Pinpoint the cell where the given text exists, returning its [x, y] midpoint coordinate. 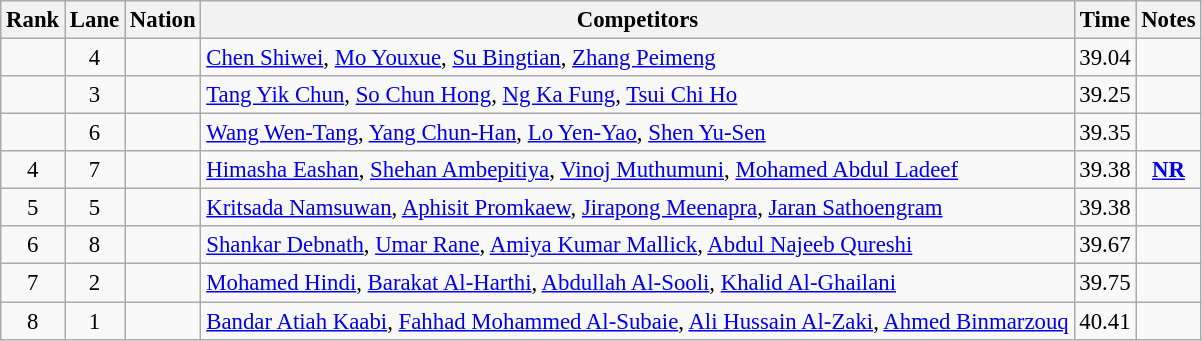
Nation [163, 20]
Competitors [638, 20]
NR [1168, 170]
1 [95, 321]
Lane [95, 20]
39.35 [1105, 133]
Bandar Atiah Kaabi, Fahhad Mohammed Al-Subaie, Ali Hussain Al-Zaki, Ahmed Binmarzouq [638, 321]
Notes [1168, 20]
Mohamed Hindi, Barakat Al-Harthi, Abdullah Al-Sooli, Khalid Al-Ghailani [638, 283]
39.25 [1105, 95]
Rank [33, 20]
Shankar Debnath, Umar Rane, Amiya Kumar Mallick, Abdul Najeeb Qureshi [638, 245]
Himasha Eashan, Shehan Ambepitiya, Vinoj Muthumuni, Mohamed Abdul Ladeef [638, 170]
Wang Wen-Tang, Yang Chun-Han, Lo Yen-Yao, Shen Yu-Sen [638, 133]
3 [95, 95]
39.75 [1105, 283]
39.04 [1105, 58]
Time [1105, 20]
40.41 [1105, 321]
2 [95, 283]
Chen Shiwei, Mo Youxue, Su Bingtian, Zhang Peimeng [638, 58]
Tang Yik Chun, So Chun Hong, Ng Ka Fung, Tsui Chi Ho [638, 95]
Kritsada Namsuwan, Aphisit Promkaew, Jirapong Meenapra, Jaran Sathoengram [638, 208]
39.67 [1105, 245]
